Provide the (X, Y) coordinate of the cell's center where the given text is located.  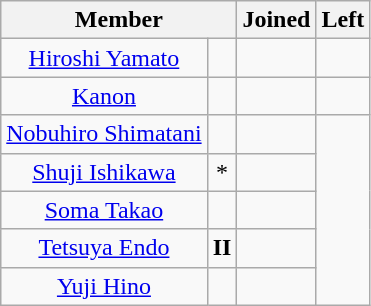
Soma Takao (104, 210)
Member (119, 20)
Yuji Hino (104, 286)
II (222, 248)
Shuji Ishikawa (104, 172)
Kanon (104, 96)
Tetsuya Endo (104, 248)
* (222, 172)
Joined (276, 20)
Hiroshi Yamato (104, 58)
Left (343, 20)
Nobuhiro Shimatani (104, 134)
